Provide the [X, Y] coordinate of the cell's center where the given text is located.  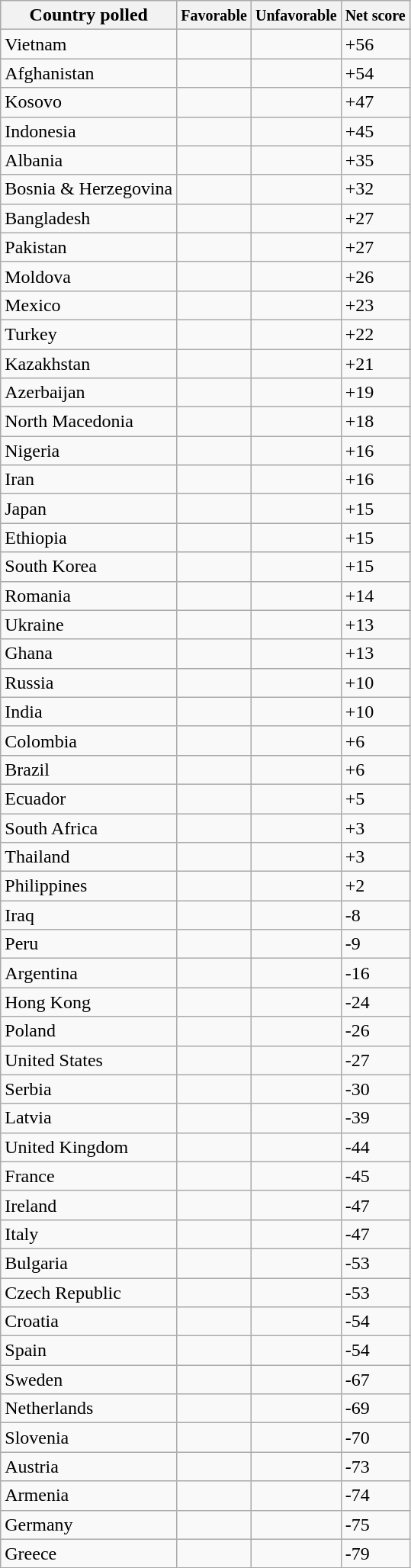
Slovenia [88, 1438]
Afghanistan [88, 73]
+47 [375, 102]
Iran [88, 480]
Argentina [88, 973]
+18 [375, 422]
-8 [375, 915]
Spain [88, 1351]
-45 [375, 1176]
+19 [375, 393]
Russia [88, 683]
Bangladesh [88, 218]
North Macedonia [88, 422]
-39 [375, 1118]
Ecuador [88, 798]
-73 [375, 1467]
+14 [375, 596]
Austria [88, 1467]
Turkey [88, 334]
United Kingdom [88, 1147]
-79 [375, 1554]
Country polled [88, 15]
Ethiopia [88, 538]
-30 [375, 1089]
Thailand [88, 857]
+54 [375, 73]
-9 [375, 944]
Latvia [88, 1118]
-67 [375, 1380]
+45 [375, 131]
-16 [375, 973]
South Africa [88, 827]
Pakistan [88, 247]
Kosovo [88, 102]
Favorable [214, 15]
-69 [375, 1409]
Moldova [88, 276]
Bulgaria [88, 1263]
Poland [88, 1031]
+35 [375, 160]
Japan [88, 509]
United States [88, 1060]
Croatia [88, 1322]
Italy [88, 1234]
Germany [88, 1525]
+23 [375, 305]
Azerbaijan [88, 393]
+26 [375, 276]
+56 [375, 44]
-24 [375, 1002]
India [88, 712]
Romania [88, 596]
-70 [375, 1438]
Greece [88, 1554]
+32 [375, 189]
Serbia [88, 1089]
Ukraine [88, 625]
-44 [375, 1147]
Peru [88, 944]
Brazil [88, 770]
+22 [375, 334]
Nigeria [88, 451]
Kazakhstan [88, 364]
Mexico [88, 305]
Bosnia & Herzegovina [88, 189]
-26 [375, 1031]
Indonesia [88, 131]
Net score [375, 15]
Ireland [88, 1205]
France [88, 1176]
+21 [375, 364]
Unfavorable [296, 15]
-74 [375, 1496]
Sweden [88, 1380]
Hong Kong [88, 1002]
Albania [88, 160]
-75 [375, 1525]
South Korea [88, 567]
+5 [375, 798]
Colombia [88, 741]
Armenia [88, 1496]
Netherlands [88, 1409]
Philippines [88, 886]
Iraq [88, 915]
+2 [375, 886]
Ghana [88, 654]
Czech Republic [88, 1293]
-27 [375, 1060]
Vietnam [88, 44]
